Detect which cell encompasses the target text, then output its [x, y] center coordinate. 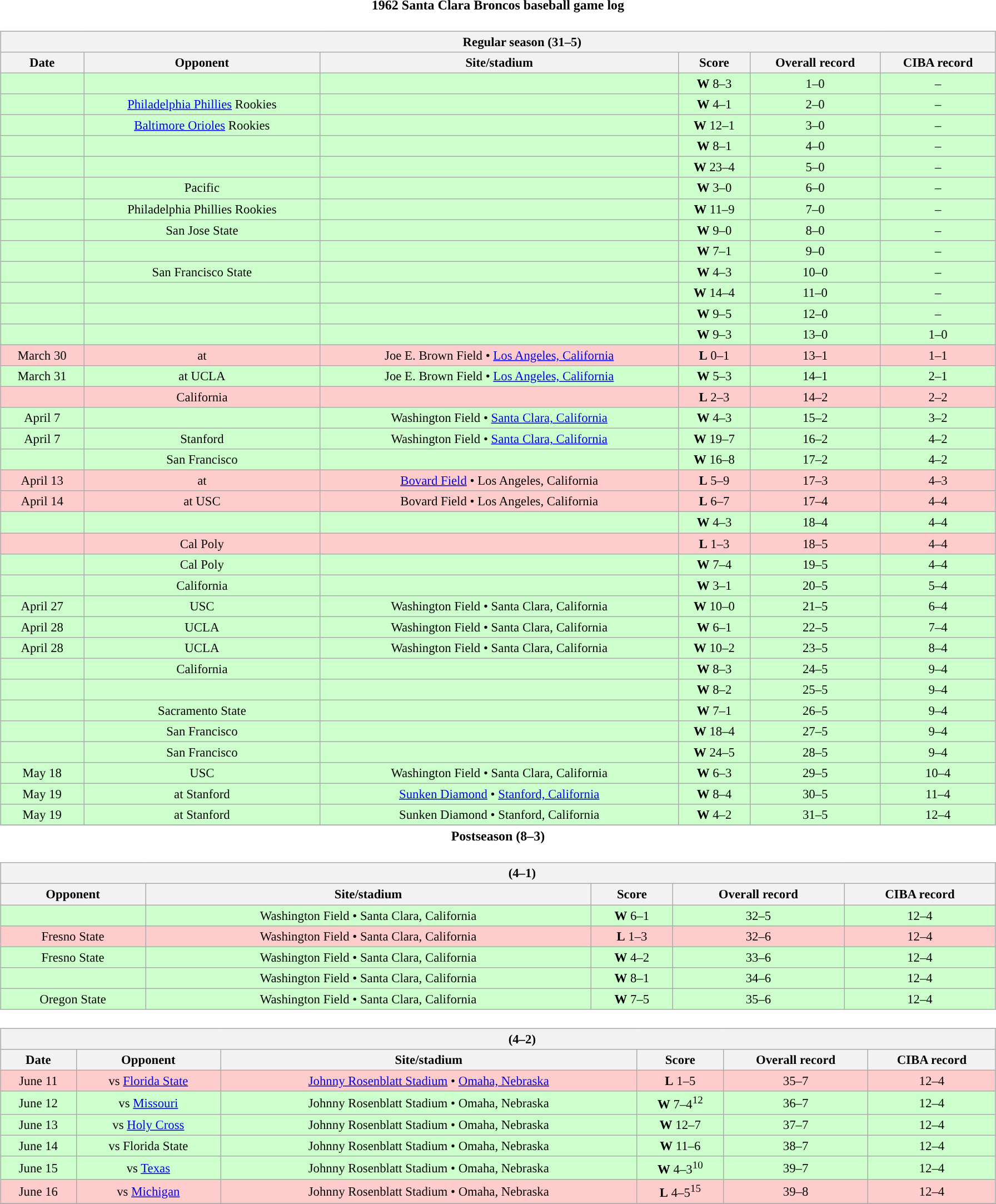
at UCLA [202, 376]
L 0–1 [714, 355]
W 4–310 [680, 1168]
W 9–3 [714, 335]
June 14 [38, 1146]
17–3 [815, 481]
W 11–9 [714, 209]
4–3 [938, 481]
23–5 [815, 648]
2–2 [938, 397]
7–0 [815, 209]
June 15 [38, 1168]
30–5 [815, 794]
35–6 [758, 999]
L 4–515 [680, 1191]
4–0 [815, 146]
25–5 [815, 690]
W 7–412 [680, 1103]
8–0 [815, 230]
18–5 [815, 543]
March 30 [42, 355]
35–7 [796, 1081]
38–7 [796, 1146]
12–0 [815, 314]
21–5 [815, 606]
at USC [202, 501]
W 12–1 [714, 126]
L 5–9 [714, 481]
April 14 [42, 501]
L 6–7 [714, 501]
13–1 [815, 355]
San Francisco State [202, 272]
June 12 [38, 1103]
28–5 [815, 752]
Stanford [202, 439]
April 27 [42, 606]
22–5 [815, 627]
W 6–3 [714, 773]
17–4 [815, 501]
32–6 [758, 936]
5–4 [938, 585]
Sacramento State [202, 710]
29–5 [815, 773]
W 24–5 [714, 752]
11–4 [938, 794]
9–0 [815, 251]
W 23–4 [714, 167]
June 13 [38, 1125]
10–4 [938, 773]
May 18 [42, 773]
8–4 [938, 648]
W 4–1 [714, 105]
1–1 [938, 355]
24–5 [815, 669]
W 11–6 [680, 1146]
W 3–1 [714, 585]
W 7–5 [633, 999]
36–7 [796, 1103]
June 11 [38, 1081]
W 9–0 [714, 230]
19–5 [815, 564]
W 19–7 [714, 439]
20–5 [815, 585]
L 1–5 [680, 1081]
(4–2) [498, 1039]
W 5–3 [714, 376]
W 9–5 [714, 314]
vs Michigan [148, 1191]
3–2 [938, 418]
27–5 [815, 732]
vs Holy Cross [148, 1125]
Oregon State [73, 999]
vs Texas [148, 1168]
April 13 [42, 481]
L 2–3 [714, 397]
11–0 [815, 292]
W 18–4 [714, 732]
13–0 [815, 335]
June 16 [38, 1191]
3–0 [815, 126]
37–7 [796, 1125]
31–5 [815, 815]
17–2 [815, 460]
W 12–7 [680, 1125]
15–2 [815, 418]
32–5 [758, 916]
(4–1) [498, 873]
6–0 [815, 188]
Baltimore Orioles Rookies [202, 126]
14–1 [815, 376]
W 14–4 [714, 292]
W 8–4 [714, 794]
vs Missouri [148, 1103]
26–5 [815, 710]
W 10–2 [714, 648]
6–4 [938, 606]
2–0 [815, 105]
W 7–4 [714, 564]
W 10–0 [714, 606]
33–6 [758, 957]
34–6 [758, 978]
W 3–0 [714, 188]
39–7 [796, 1168]
2–1 [938, 376]
Pacific [202, 188]
10–0 [815, 272]
W 8–2 [714, 690]
Regular season (31–5) [498, 42]
14–2 [815, 397]
5–0 [815, 167]
39–8 [796, 1191]
18–4 [815, 523]
San Jose State [202, 230]
W 16–8 [714, 460]
16–2 [815, 439]
7–4 [938, 627]
March 31 [42, 376]
